Provide the (x, y) coordinate of the cell's center where the given text is located.  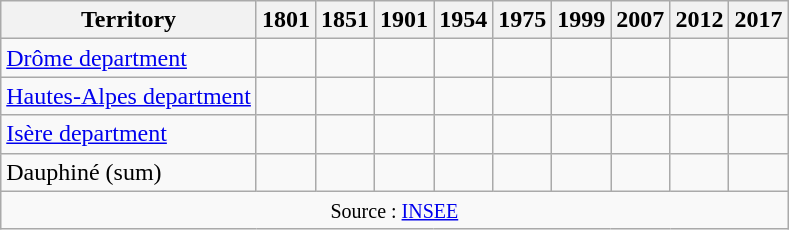
1801 (286, 20)
Source : INSEE (394, 210)
1999 (582, 20)
Drôme department (129, 58)
Isère department (129, 134)
Dauphiné (sum) (129, 172)
1901 (404, 20)
1851 (344, 20)
1975 (522, 20)
Hautes-Alpes department (129, 96)
2007 (640, 20)
1954 (464, 20)
2012 (700, 20)
Territory (129, 20)
2017 (758, 20)
